Find where the given text appears and provide that cell's center as [x, y] coordinate. 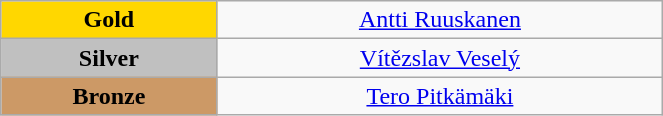
Silver [109, 58]
Antti Ruuskanen [440, 20]
Gold [109, 20]
Bronze [109, 96]
Tero Pitkämäki [440, 96]
Vítězslav Veselý [440, 58]
